For the text-containing cell, return its midpoint in (x, y) coordinate format. 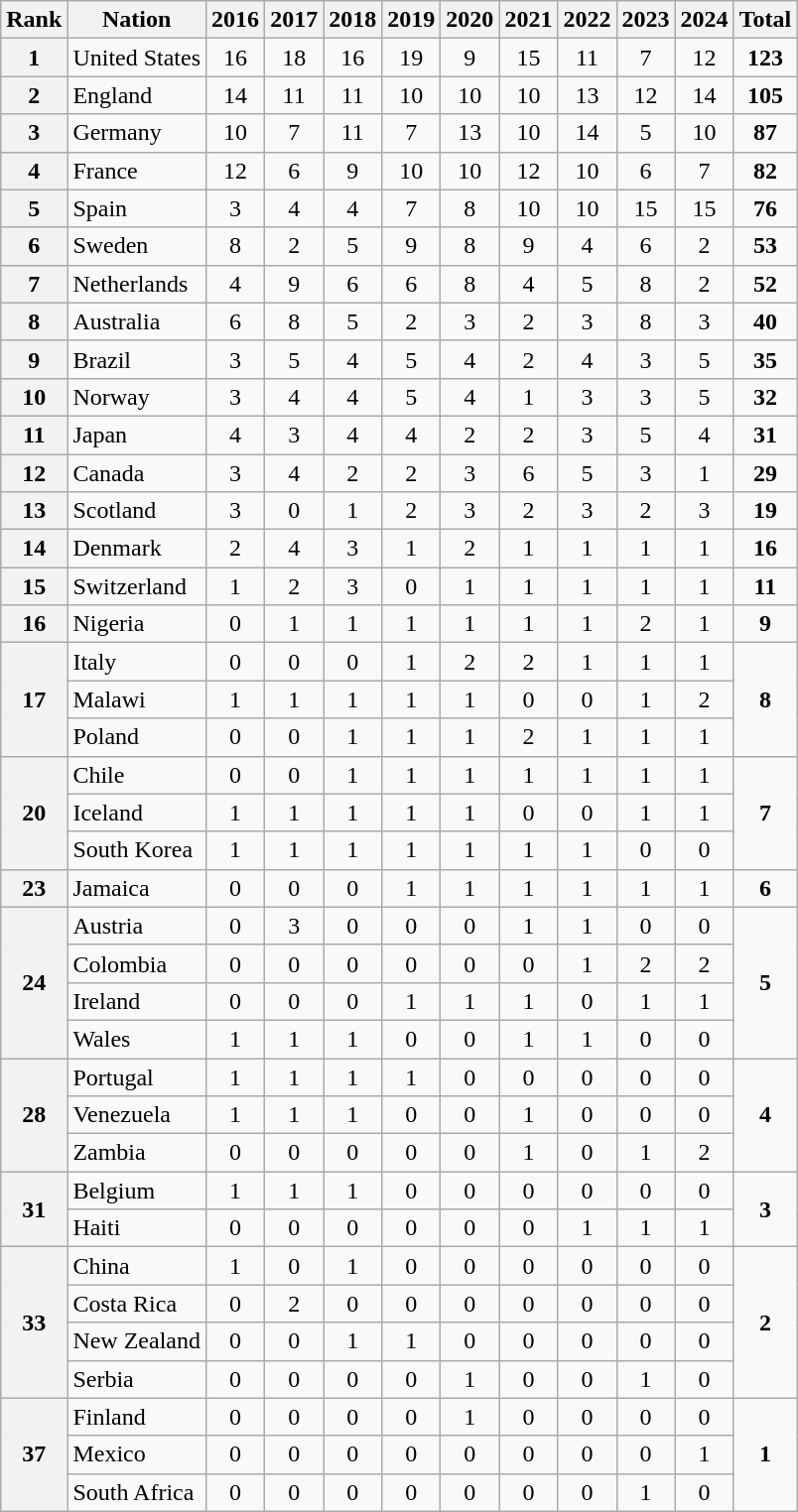
82 (765, 171)
Netherlands (137, 284)
53 (765, 246)
Serbia (137, 1379)
2022 (588, 20)
33 (34, 1323)
2023 (645, 20)
Malawi (137, 699)
29 (765, 473)
18 (294, 58)
Wales (137, 1039)
Australia (137, 321)
Nation (137, 20)
Portugal (137, 1076)
2017 (294, 20)
2020 (470, 20)
Ireland (137, 1001)
Total (765, 20)
2021 (528, 20)
Zambia (137, 1153)
United States (137, 58)
Rank (34, 20)
France (137, 171)
Jamaica (137, 888)
24 (34, 982)
Norway (137, 397)
South Korea (137, 850)
32 (765, 397)
40 (765, 321)
Finland (137, 1417)
Mexico (137, 1454)
2016 (236, 20)
China (137, 1266)
123 (765, 58)
Denmark (137, 549)
Japan (137, 435)
Haiti (137, 1228)
52 (765, 284)
Chile (137, 775)
2018 (353, 20)
35 (765, 359)
2019 (411, 20)
Switzerland (137, 586)
Germany (137, 133)
Italy (137, 662)
23 (34, 888)
Nigeria (137, 624)
Poland (137, 737)
Sweden (137, 246)
37 (34, 1454)
Brazil (137, 359)
Costa Rica (137, 1304)
76 (765, 208)
South Africa (137, 1492)
Scotland (137, 511)
England (137, 95)
28 (34, 1114)
Austria (137, 926)
Belgium (137, 1191)
87 (765, 133)
17 (34, 699)
Venezuela (137, 1115)
New Zealand (137, 1341)
Canada (137, 473)
105 (765, 95)
20 (34, 813)
Colombia (137, 963)
Spain (137, 208)
Iceland (137, 813)
2024 (705, 20)
